Pinpoint the cell where the given text exists, returning its [x, y] midpoint coordinate. 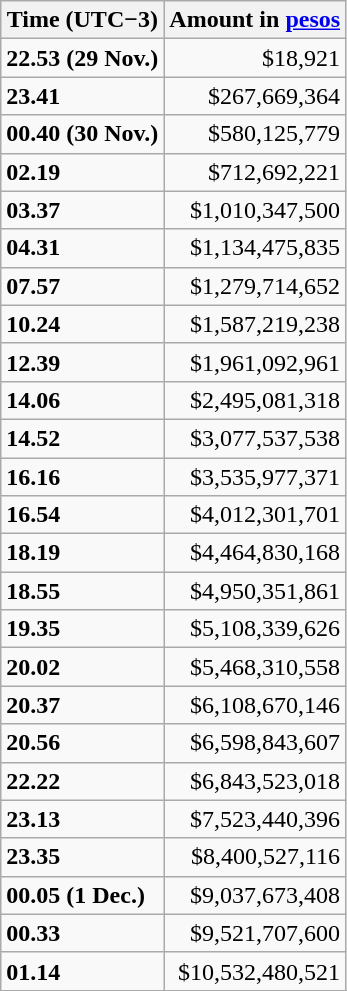
18.55 [82, 591]
$4,950,351,861 [255, 591]
16.54 [82, 515]
$1,587,219,238 [255, 324]
00.05 (1 Dec.) [82, 895]
$7,523,440,396 [255, 819]
$2,495,081,318 [255, 400]
22.22 [82, 781]
$1,010,347,500 [255, 210]
14.52 [82, 438]
04.31 [82, 248]
$5,468,310,558 [255, 667]
$6,108,670,146 [255, 705]
14.06 [82, 400]
$1,961,092,961 [255, 362]
22.53 (29 Nov.) [82, 58]
20.56 [82, 743]
$8,400,527,116 [255, 857]
23.41 [82, 96]
23.13 [82, 819]
$4,012,301,701 [255, 515]
$1,279,714,652 [255, 286]
01.14 [82, 971]
18.19 [82, 553]
16.16 [82, 477]
07.57 [82, 286]
Amount in pesos [255, 20]
$10,532,480,521 [255, 971]
20.02 [82, 667]
$3,535,977,371 [255, 477]
Time (UTC−3) [82, 20]
$1,134,475,835 [255, 248]
$9,521,707,600 [255, 933]
$267,669,364 [255, 96]
$18,921 [255, 58]
00.40 (30 Nov.) [82, 134]
10.24 [82, 324]
20.37 [82, 705]
$712,692,221 [255, 172]
$580,125,779 [255, 134]
$6,598,843,607 [255, 743]
$4,464,830,168 [255, 553]
$9,037,673,408 [255, 895]
$5,108,339,626 [255, 629]
23.35 [82, 857]
00.33 [82, 933]
12.39 [82, 362]
$3,077,537,538 [255, 438]
$6,843,523,018 [255, 781]
19.35 [82, 629]
03.37 [82, 210]
02.19 [82, 172]
